Capture the cell that displays the provided text and extract its (X, Y) central coordinate. 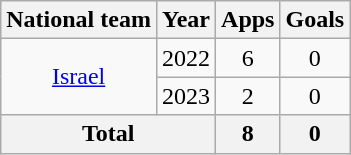
National team (79, 20)
8 (248, 134)
Year (186, 20)
2 (248, 96)
Israel (79, 77)
2023 (186, 96)
Total (108, 134)
Goals (315, 20)
6 (248, 58)
2022 (186, 58)
Apps (248, 20)
